Extract the (X, Y) coordinate from the center of the cell holding the provided text.  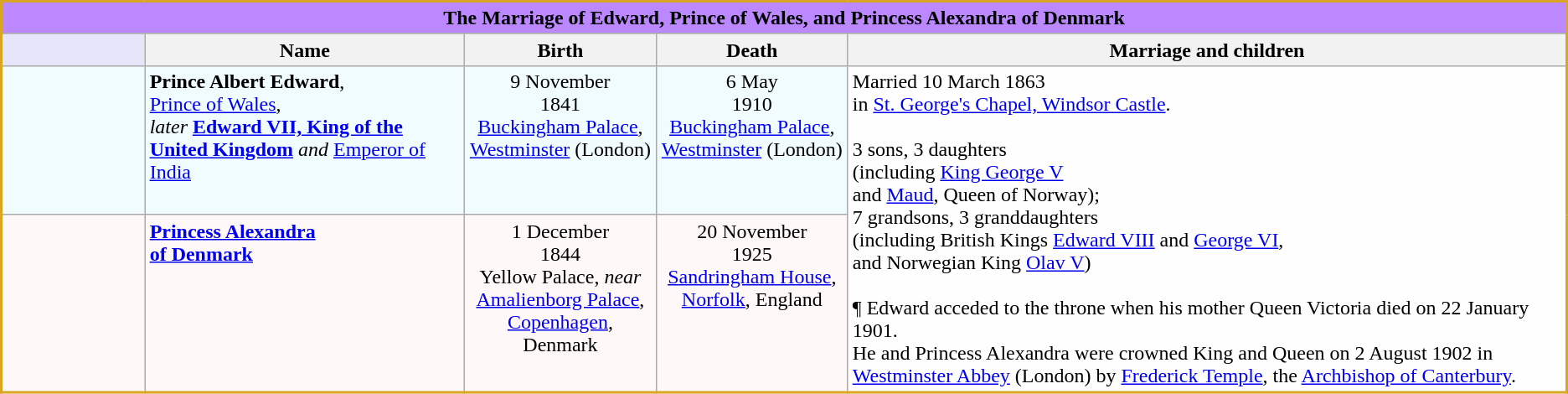
Marriage and children (1207, 49)
9 November1841Buckingham Palace, Westminster (London) (561, 140)
Prince Albert Edward, Prince of Wales, later Edward VII, King of the United Kingdom and Emperor of India (305, 140)
20 November 1925 Sandringham House, Norfolk, England (752, 303)
6 May1910Buckingham Palace, Westminster (London) (752, 140)
The Marriage of Edward, Prince of Wales, and Princess Alexandra of Denmark (784, 18)
Birth (561, 49)
Name (305, 49)
Princess Alexandra of Denmark (305, 303)
1 December 1844 Yellow Palace, near Amalienborg Palace, Copenhagen, Denmark (561, 303)
Death (752, 49)
